Pinpoint the cell where the given text exists, returning its [X, Y] midpoint coordinate. 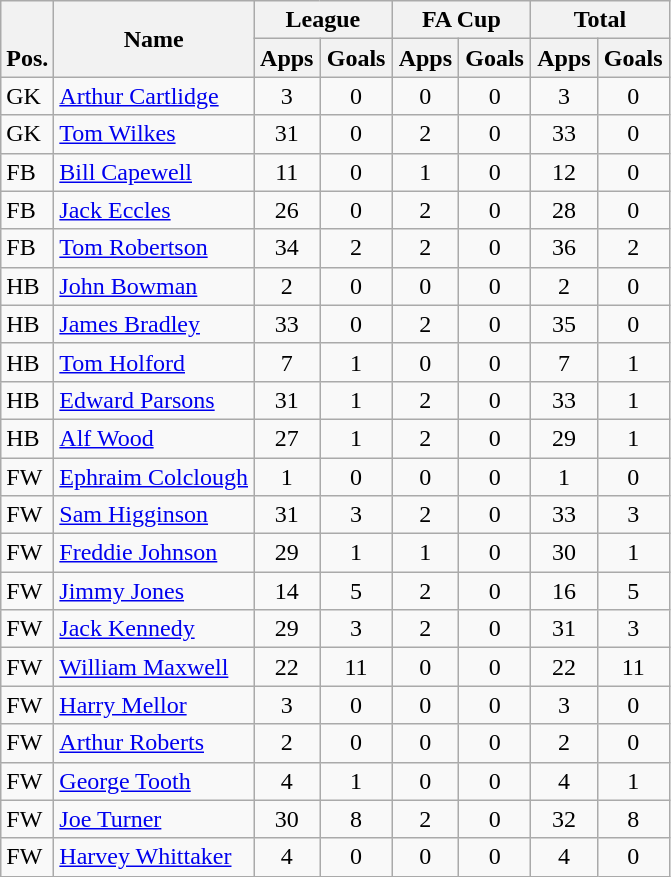
Bill Capewell [154, 172]
Arthur Roberts [154, 743]
28 [564, 210]
14 [288, 591]
36 [564, 248]
Harry Mellor [154, 705]
Jack Kennedy [154, 629]
Joe Turner [154, 819]
John Bowman [154, 286]
Jimmy Jones [154, 591]
27 [288, 438]
16 [564, 591]
Arthur Cartlidge [154, 96]
FA Cup [462, 20]
James Bradley [154, 324]
Freddie Johnson [154, 553]
Tom Holford [154, 362]
Pos. [28, 39]
Edward Parsons [154, 400]
League [324, 20]
Ephraim Colclough [154, 477]
26 [288, 210]
Sam Higginson [154, 515]
William Maxwell [154, 667]
Tom Robertson [154, 248]
George Tooth [154, 781]
Name [154, 39]
34 [288, 248]
Tom Wilkes [154, 134]
Harvey Whittaker [154, 857]
12 [564, 172]
Alf Wood [154, 438]
Total [600, 20]
35 [564, 324]
32 [564, 819]
Jack Eccles [154, 210]
